Return (x, y) of the center of cell containing provided text 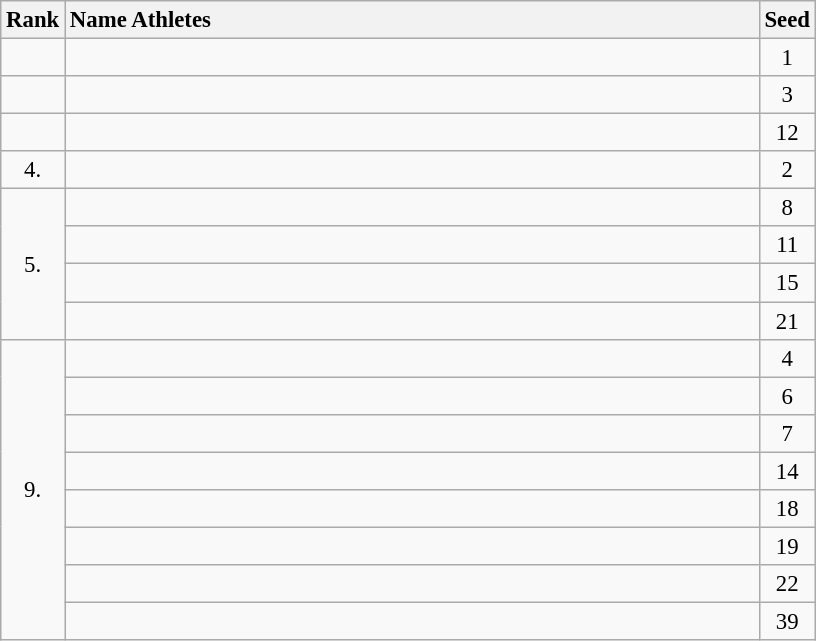
8 (787, 208)
11 (787, 245)
12 (787, 133)
22 (787, 584)
19 (787, 546)
14 (787, 471)
Seed (787, 20)
3 (787, 95)
21 (787, 321)
7 (787, 433)
5. (33, 264)
2 (787, 170)
4. (33, 170)
1 (787, 58)
Rank (33, 20)
4 (787, 358)
39 (787, 621)
Name Athletes (412, 20)
9. (33, 490)
6 (787, 396)
15 (787, 283)
18 (787, 509)
